Return the [x, y] coordinate for the center point of the cell that contains the specified text.  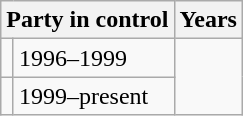
1999–present [94, 96]
Years [208, 20]
1996–1999 [94, 58]
Party in control [88, 20]
